Find where the given text appears and provide that cell's center as [x, y] coordinate. 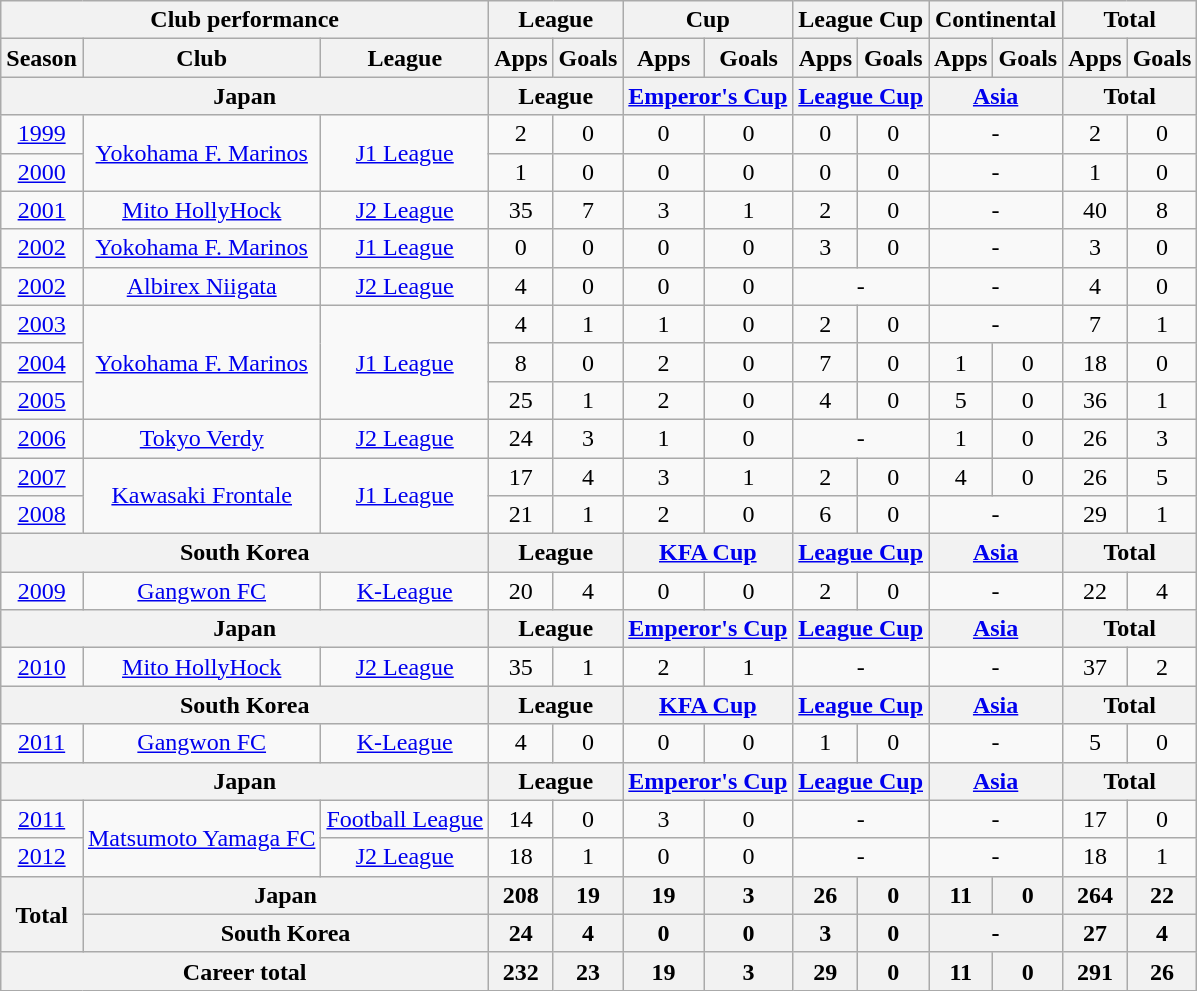
6 [826, 515]
2010 [42, 667]
2000 [42, 172]
264 [1095, 895]
36 [1095, 400]
208 [521, 895]
37 [1095, 667]
Cup [708, 20]
2005 [42, 400]
Club performance [245, 20]
2004 [42, 362]
14 [521, 819]
1999 [42, 134]
21 [521, 515]
23 [588, 971]
Career total [245, 971]
2008 [42, 515]
291 [1095, 971]
Kawasaki Frontale [201, 496]
232 [521, 971]
2009 [42, 591]
2003 [42, 324]
2012 [42, 857]
2007 [42, 477]
Continental [996, 20]
Albirex Niigata [201, 286]
Club [201, 58]
Football League [405, 819]
Matsumoto Yamaga FC [201, 838]
20 [521, 591]
Tokyo Verdy [201, 438]
2001 [42, 210]
Season [42, 58]
40 [1095, 210]
25 [521, 400]
27 [1095, 933]
2006 [42, 438]
